Search for the cell housing the specified text and yield its [x, y] center coordinate. 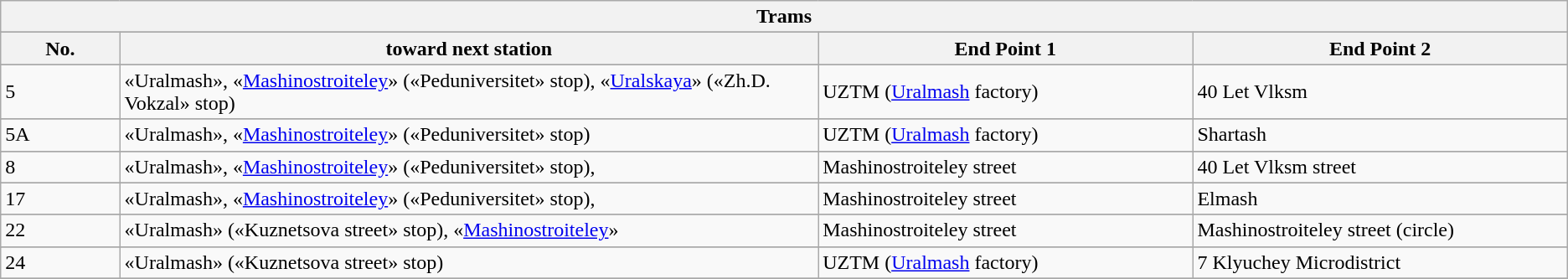
5 [60, 92]
«Uralmash», «Mashinostroiteley» («Peduniversitet» stop), «Uralskaya» («Zh.D. Vokzal» stop) [469, 92]
Mashinostroiteley street (circle) [1380, 230]
Shartash [1380, 135]
5А [60, 135]
End Point 1 [1005, 49]
End Point 2 [1380, 49]
22 [60, 230]
«Uralmash» («Kuznetsova street» stop) [469, 262]
«Uralmash» («Kuznetsova street» stop), «Mashinostroiteley» [469, 230]
Trams [784, 17]
7 Klyuchey Microdistrict [1380, 262]
Elmash [1380, 199]
40 Let Vlksm [1380, 92]
«Uralmash», «Mashinostroiteley» («Peduniversitet» stop) [469, 135]
No. [60, 49]
40 Let Vlksm street [1380, 167]
8 [60, 167]
24 [60, 262]
17 [60, 199]
toward next station [469, 49]
